Return the (X, Y) coordinate for the center point of the cell that contains the specified text.  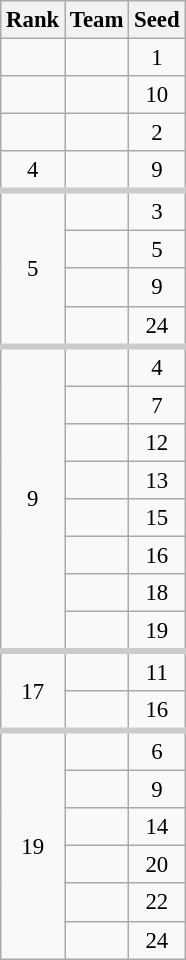
3 (157, 211)
12 (157, 442)
10 (157, 95)
14 (157, 827)
18 (157, 593)
13 (157, 480)
1 (157, 58)
22 (157, 903)
15 (157, 518)
11 (157, 671)
7 (157, 405)
Seed (157, 20)
20 (157, 865)
2 (157, 133)
Team (97, 20)
Rank (33, 20)
6 (157, 751)
17 (33, 691)
